Output the (x, y) coordinate of the center of the cell containing the given text.  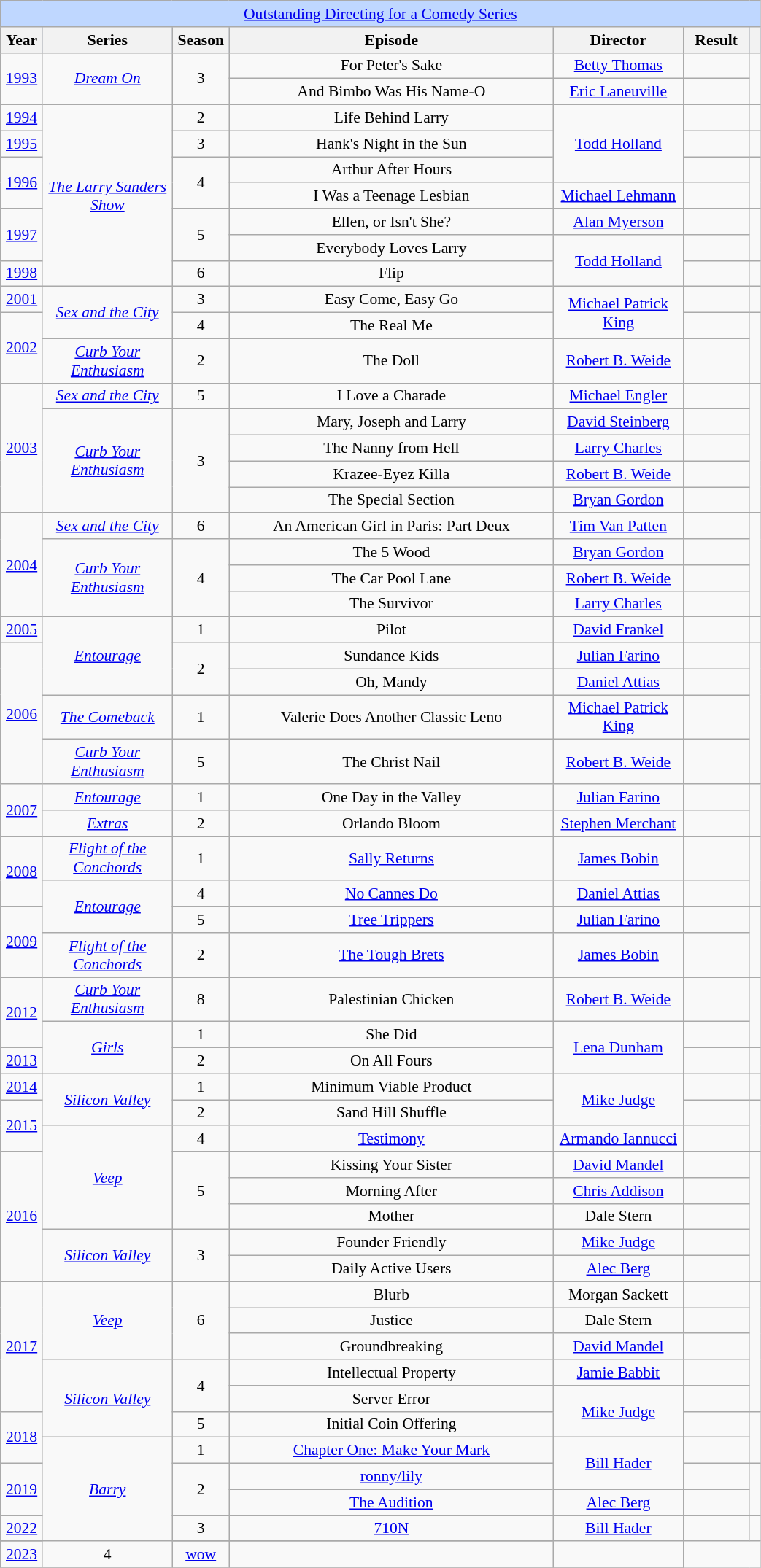
Girls (107, 1047)
Result (716, 40)
Season (201, 40)
Orlando Bloom (391, 823)
ronny/lily (391, 1477)
Betty Thomas (619, 66)
Morgan Sackett (619, 1295)
Morning After (391, 1191)
Tree Trippers (391, 920)
Dream On (107, 79)
Outstanding Directing for a Comedy Series (381, 14)
And Bimbo Was His Name-O (391, 92)
2023 (22, 1555)
1998 (22, 273)
Director (619, 40)
2015 (22, 1126)
Episode (391, 40)
1994 (22, 118)
2017 (22, 1346)
Chris Addison (619, 1191)
Pilot (391, 630)
The Nanny from Hell (391, 449)
The Christ Nail (391, 761)
Mother (391, 1216)
Lena Dunham (619, 1047)
The Tough Brets (391, 955)
2008 (22, 871)
David Steinberg (619, 422)
Year (22, 40)
The Special Section (391, 500)
Founder Friendly (391, 1243)
2003 (22, 448)
2007 (22, 810)
Series (107, 40)
Mary, Joseph and Larry (391, 422)
2001 (22, 300)
I Was a Teenage Lesbian (391, 196)
2002 (22, 349)
Michael Engler (619, 396)
The Real Me (391, 326)
Ellen, or Isn't She? (391, 222)
I Love a Charade (391, 396)
Michael Lehmann (619, 196)
Valerie Does Another Classic Leno (391, 718)
Flip (391, 273)
Kissing Your Sister (391, 1165)
8 (201, 999)
Arthur After Hours (391, 170)
Sally Returns (391, 858)
Stephen Merchant (619, 823)
2009 (22, 942)
The Car Pool Lane (391, 578)
Tim Van Patten (619, 527)
Extras (107, 823)
2022 (22, 1529)
The Audition (391, 1502)
Blurb (391, 1295)
Alan Myerson (619, 222)
The Larry Sanders Show (107, 195)
On All Fours (391, 1061)
Server Error (391, 1399)
Groundbreaking (391, 1347)
2004 (22, 565)
Barry (107, 1489)
Hank's Night in the Sun (391, 144)
Sundance Kids (391, 656)
Daily Active Users (391, 1269)
Justice (391, 1321)
Palestinian Chicken (391, 999)
Life Behind Larry (391, 118)
1997 (22, 235)
Jamie Babbit (619, 1373)
2013 (22, 1061)
An American Girl in Paris: Part Deux (391, 527)
No Cannes Do (391, 894)
The Doll (391, 360)
For Peter's Sake (391, 66)
Krazee-Eyez Killa (391, 474)
The Survivor (391, 604)
Minimum Viable Product (391, 1087)
One Day in the Valley (391, 797)
2019 (22, 1489)
wow (201, 1555)
Initial Coin Offering (391, 1424)
The Comeback (107, 718)
Armando Iannucci (619, 1139)
David Frankel (619, 630)
2012 (22, 1012)
2018 (22, 1437)
2005 (22, 630)
Chapter One: Make Your Mark (391, 1451)
Everybody Loves Larry (391, 248)
She Did (391, 1035)
Easy Come, Easy Go (391, 300)
Eric Laneuville (619, 92)
2006 (22, 714)
Testimony (391, 1139)
Intellectual Property (391, 1373)
1995 (22, 144)
1996 (22, 182)
Sand Hill Shuffle (391, 1113)
1993 (22, 79)
2014 (22, 1087)
2016 (22, 1216)
The 5 Wood (391, 552)
Oh, Mandy (391, 682)
710N (391, 1529)
